Return (x, y) of the center of cell containing provided text 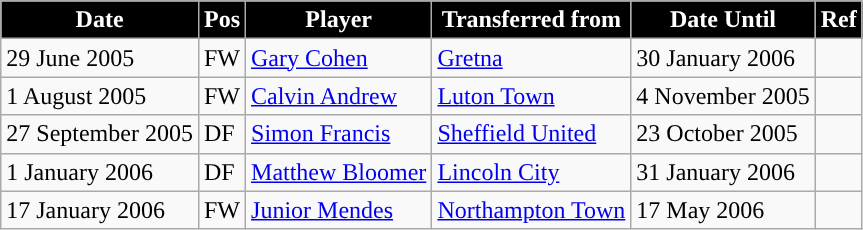
Pos (222, 20)
Player (339, 20)
Luton Town (532, 96)
Transferred from (532, 20)
Date Until (723, 20)
17 May 2006 (723, 210)
1 January 2006 (100, 172)
31 January 2006 (723, 172)
27 September 2005 (100, 134)
Ref (838, 20)
Sheffield United (532, 134)
Matthew Bloomer (339, 172)
Gary Cohen (339, 58)
Lincoln City (532, 172)
30 January 2006 (723, 58)
Gretna (532, 58)
1 August 2005 (100, 96)
Simon Francis (339, 134)
4 November 2005 (723, 96)
29 June 2005 (100, 58)
Calvin Andrew (339, 96)
Junior Mendes (339, 210)
17 January 2006 (100, 210)
Date (100, 20)
Northampton Town (532, 210)
23 October 2005 (723, 134)
